Scan for the cell matching the given text and deliver its [X, Y] coordinate at center. 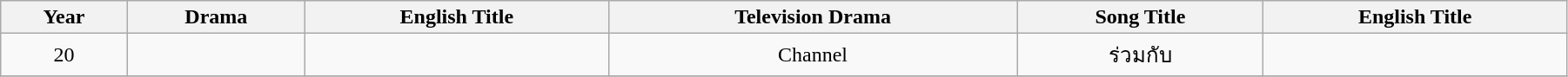
20 [64, 55]
Channel [813, 55]
Year [64, 17]
Drama [216, 17]
ร่วมกับ [1140, 55]
Television Drama [813, 17]
Song Title [1140, 17]
